Identify which cell holds the provided text, then report its [x, y] central coordinate. 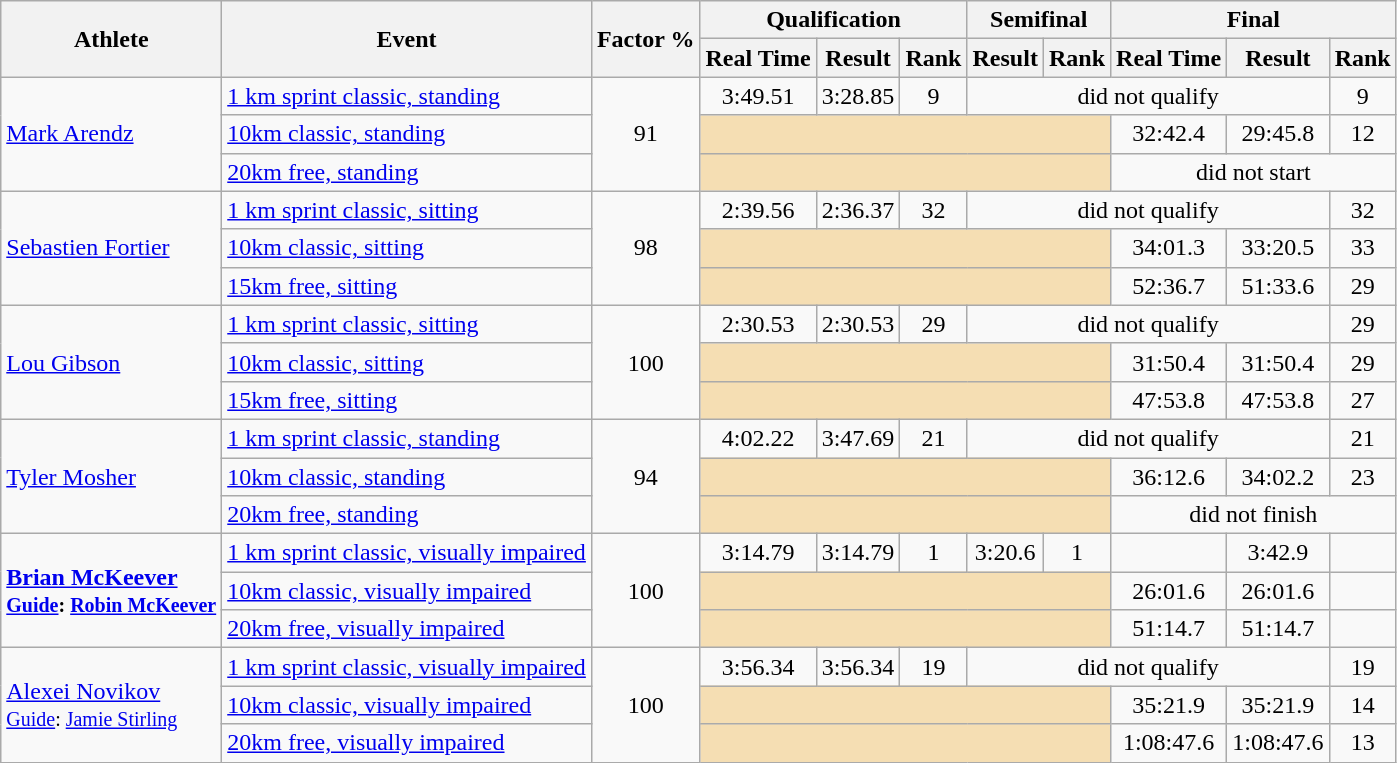
Mark Arendz [112, 134]
Athlete [112, 39]
Final [1254, 20]
94 [646, 476]
Sebastien Fortier [112, 248]
3:28.85 [858, 96]
27 [1362, 400]
3:49.51 [758, 96]
Tyler Mosher [112, 476]
3:42.9 [1278, 553]
34:01.3 [1169, 248]
Alexei NovikovGuide: Jamie Stirling [112, 705]
4:02.22 [758, 438]
2:39.56 [758, 210]
3:47.69 [858, 438]
98 [646, 248]
33:20.5 [1278, 248]
52:36.7 [1169, 286]
29:45.8 [1278, 134]
2:36.37 [858, 210]
Qualification [834, 20]
91 [646, 134]
13 [1362, 743]
34:02.2 [1278, 477]
did not start [1254, 172]
Event [407, 39]
51:33.6 [1278, 286]
23 [1362, 477]
Factor % [646, 39]
Brian McKeeverGuide: Robin McKeever [112, 591]
3:20.6 [1005, 553]
33 [1362, 248]
14 [1362, 705]
36:12.6 [1169, 477]
32:42.4 [1169, 134]
12 [1362, 134]
did not finish [1254, 515]
Lou Gibson [112, 362]
Semifinal [1039, 20]
